Determine the [x, y] coordinate at the center of the cell enclosing the given text.  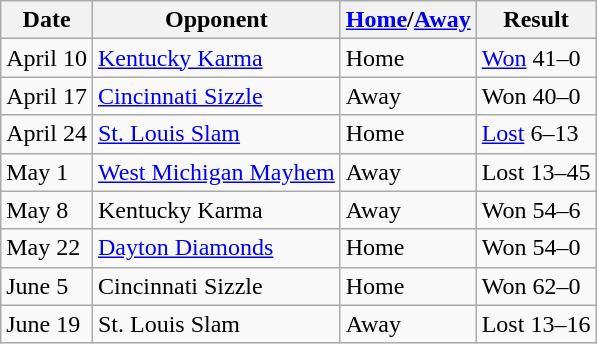
Won 54–0 [536, 248]
Lost 13–45 [536, 172]
Opponent [216, 20]
Date [47, 20]
April 17 [47, 96]
Lost 13–16 [536, 324]
May 8 [47, 210]
Dayton Diamonds [216, 248]
Won 54–6 [536, 210]
June 19 [47, 324]
May 1 [47, 172]
May 22 [47, 248]
Won 62–0 [536, 286]
Result [536, 20]
Lost 6–13 [536, 134]
April 24 [47, 134]
April 10 [47, 58]
West Michigan Mayhem [216, 172]
Won 40–0 [536, 96]
Home/Away [408, 20]
June 5 [47, 286]
Won 41–0 [536, 58]
